Return the (x, y) coordinate for the center point of the cell that contains the specified text.  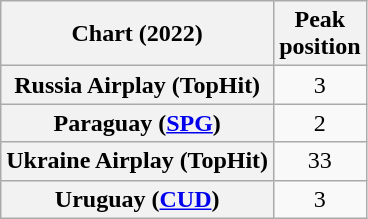
Russia Airplay (TopHit) (138, 85)
Chart (2022) (138, 34)
2 (320, 123)
33 (320, 161)
Ukraine Airplay (TopHit) (138, 161)
Uruguay (CUD) (138, 199)
Peakposition (320, 34)
Paraguay (SPG) (138, 123)
